Return [x, y] of the center of cell containing provided text 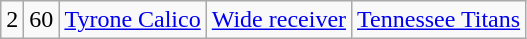
Tyrone Calico [132, 20]
60 [42, 20]
Tennessee Titans [439, 20]
2 [12, 20]
Wide receiver [278, 20]
